From the cell containing the given text, extract its center point as (x, y) coordinate. 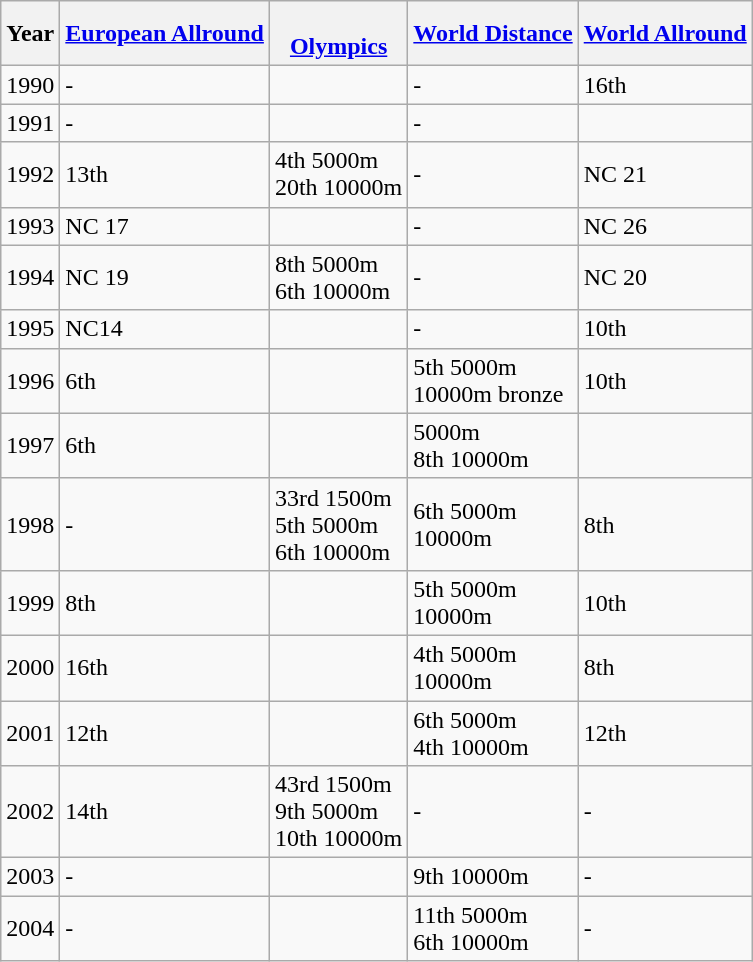
43rd 1500m9th 5000m10th 10000m (338, 812)
1996 (30, 380)
1994 (30, 278)
World Distance (493, 34)
European Allround (165, 34)
NC 19 (165, 278)
Year (30, 34)
2002 (30, 812)
Olympics (338, 34)
2000 (30, 668)
1992 (30, 174)
14th (165, 812)
2004 (30, 928)
6th 5000m 10000m (493, 524)
5000m8th 10000m (493, 446)
2003 (30, 877)
1998 (30, 524)
11th 5000m6th 10000m (493, 928)
8th 5000m 6th 10000m (338, 278)
NC 17 (165, 226)
NC14 (165, 329)
4th 5000m 10000m (493, 668)
4th 5000m20th 10000m (338, 174)
1995 (30, 329)
13th (165, 174)
1993 (30, 226)
9th 10000m (493, 877)
NC 26 (665, 226)
NC 20 (665, 278)
NC 21 (665, 174)
33rd 1500m 5th 5000m6th 10000m (338, 524)
6th 5000m4th 10000m (493, 732)
5th 5000m 10000m bronze (493, 380)
5th 5000m 10000m (493, 602)
1997 (30, 446)
1990 (30, 85)
1999 (30, 602)
World Allround (665, 34)
1991 (30, 123)
2001 (30, 732)
